Provide the (X, Y) coordinate of the cell's center where the given text is located.  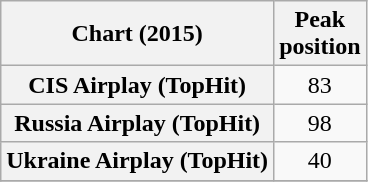
83 (320, 85)
CIS Airplay (TopHit) (138, 85)
40 (320, 161)
Ukraine Airplay (TopHit) (138, 161)
98 (320, 123)
Peakposition (320, 34)
Chart (2015) (138, 34)
Russia Airplay (TopHit) (138, 123)
